For the text-containing cell, return its midpoint in [x, y] coordinate format. 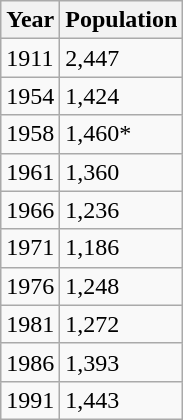
1,236 [122, 210]
1986 [30, 362]
Year [30, 20]
1,443 [122, 400]
1911 [30, 58]
2,447 [122, 58]
1961 [30, 172]
1,360 [122, 172]
1981 [30, 324]
1966 [30, 210]
1,272 [122, 324]
Population [122, 20]
1,460* [122, 134]
1958 [30, 134]
1954 [30, 96]
1,424 [122, 96]
1,248 [122, 286]
1971 [30, 248]
1991 [30, 400]
1,186 [122, 248]
1976 [30, 286]
1,393 [122, 362]
